Capture the cell that displays the provided text and extract its (x, y) central coordinate. 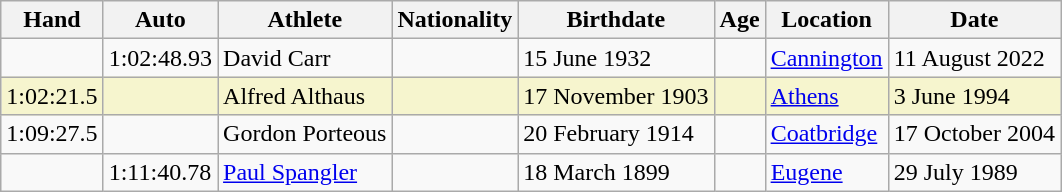
Date (974, 20)
Auto (160, 20)
20 February 1914 (616, 134)
1:02:21.5 (52, 96)
1:09:27.5 (52, 134)
Hand (52, 20)
Gordon Porteous (305, 134)
18 March 1899 (616, 172)
Paul Spangler (305, 172)
Age (740, 20)
Location (826, 20)
11 August 2022 (974, 58)
3 June 1994 (974, 96)
Athlete (305, 20)
Nationality (455, 20)
Coatbridge (826, 134)
15 June 1932 (616, 58)
Athens (826, 96)
17 October 2004 (974, 134)
David Carr (305, 58)
Cannington (826, 58)
Alfred Althaus (305, 96)
1:02:48.93 (160, 58)
1:11:40.78 (160, 172)
29 July 1989 (974, 172)
17 November 1903 (616, 96)
Birthdate (616, 20)
Eugene (826, 172)
